Detect which cell encompasses the target text, then output its [x, y] center coordinate. 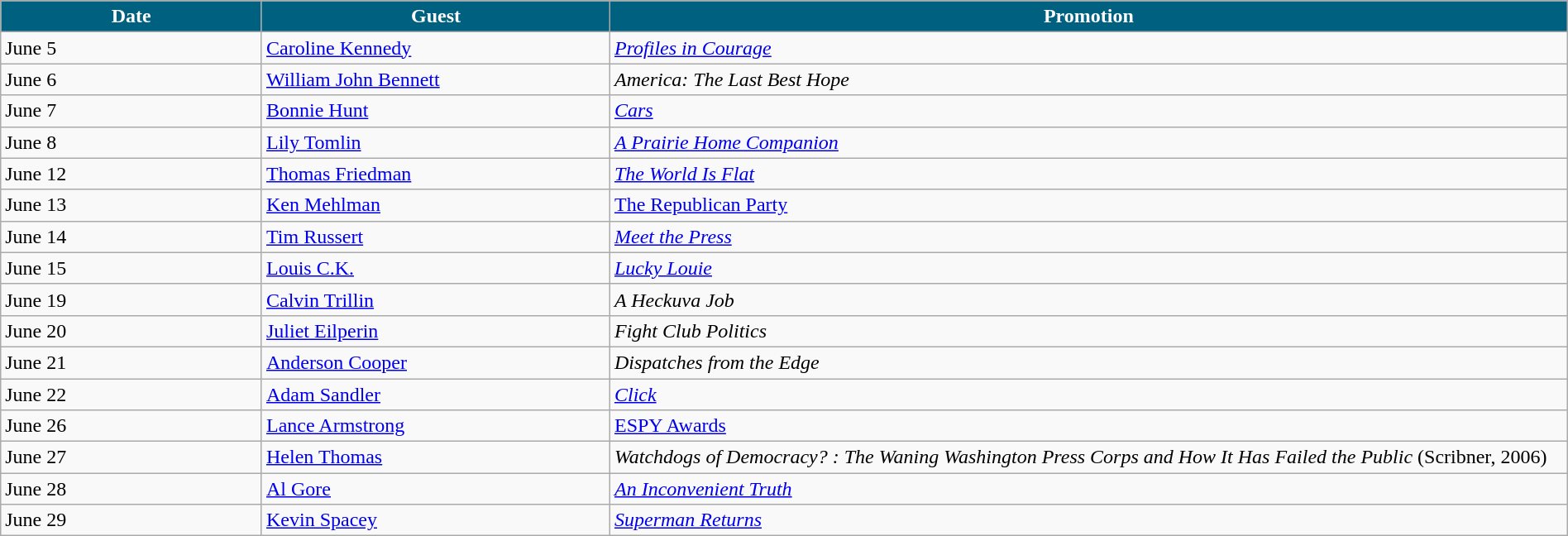
The World Is Flat [1088, 174]
Lance Armstrong [435, 426]
Kevin Spacey [435, 520]
June 21 [131, 362]
June 13 [131, 205]
An Inconvenient Truth [1088, 489]
June 14 [131, 237]
Anderson Cooper [435, 362]
June 29 [131, 520]
June 20 [131, 331]
Caroline Kennedy [435, 48]
June 5 [131, 48]
Promotion [1088, 17]
June 12 [131, 174]
June 7 [131, 111]
The Republican Party [1088, 205]
Dispatches from the Edge [1088, 362]
A Prairie Home Companion [1088, 142]
Superman Returns [1088, 520]
June 22 [131, 395]
June 6 [131, 79]
Helen Thomas [435, 457]
America: The Last Best Hope [1088, 79]
Louis C.K. [435, 268]
Bonnie Hunt [435, 111]
Tim Russert [435, 237]
Ken Mehlman [435, 205]
Click [1088, 395]
A Heckuva Job [1088, 299]
June 28 [131, 489]
Juliet Eilperin [435, 331]
Thomas Friedman [435, 174]
Al Gore [435, 489]
June 27 [131, 457]
Calvin Trillin [435, 299]
Date [131, 17]
June 8 [131, 142]
Lucky Louie [1088, 268]
Profiles in Courage [1088, 48]
June 15 [131, 268]
Watchdogs of Democracy? : The Waning Washington Press Corps and How It Has Failed the Public (Scribner, 2006) [1088, 457]
Meet the Press [1088, 237]
Fight Club Politics [1088, 331]
William John Bennett [435, 79]
Adam Sandler [435, 395]
ESPY Awards [1088, 426]
Guest [435, 17]
Cars [1088, 111]
Lily Tomlin [435, 142]
June 19 [131, 299]
June 26 [131, 426]
